Provide the [x, y] coordinate of the cell's center where the given text is located.  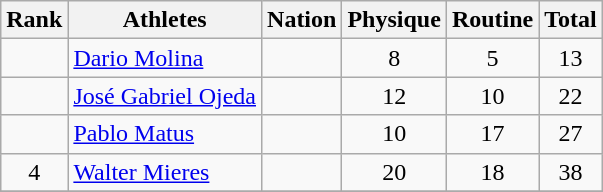
José Gabriel Ojeda [165, 96]
Nation [302, 20]
Dario Molina [165, 58]
8 [394, 58]
18 [492, 172]
5 [492, 58]
17 [492, 134]
Total [571, 20]
12 [394, 96]
Walter Mieres [165, 172]
Physique [394, 20]
27 [571, 134]
20 [394, 172]
4 [34, 172]
38 [571, 172]
22 [571, 96]
Pablo Matus [165, 134]
Rank [34, 20]
Athletes [165, 20]
13 [571, 58]
Routine [492, 20]
